Identify which cell holds the provided text, then report its (X, Y) central coordinate. 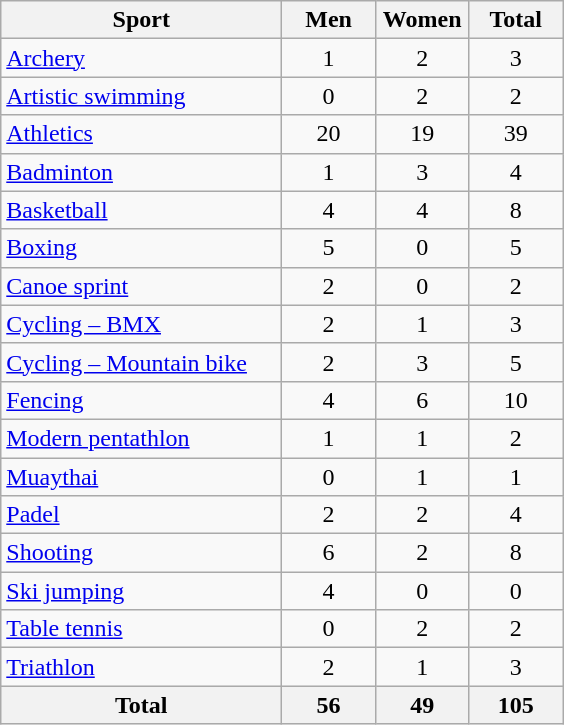
Athletics (142, 134)
10 (516, 400)
19 (422, 134)
Canoe sprint (142, 286)
Artistic swimming (142, 96)
20 (329, 134)
Men (329, 20)
39 (516, 134)
56 (329, 705)
Fencing (142, 400)
Muaythai (142, 477)
49 (422, 705)
Badminton (142, 172)
Boxing (142, 248)
Table tennis (142, 629)
Triathlon (142, 667)
Shooting (142, 553)
Cycling – BMX (142, 324)
Cycling – Mountain bike (142, 362)
Basketball (142, 210)
105 (516, 705)
Archery (142, 58)
Women (422, 20)
Sport (142, 20)
Modern pentathlon (142, 438)
Padel (142, 515)
Ski jumping (142, 591)
